Output the (x, y) coordinate of the center of the cell containing the given text.  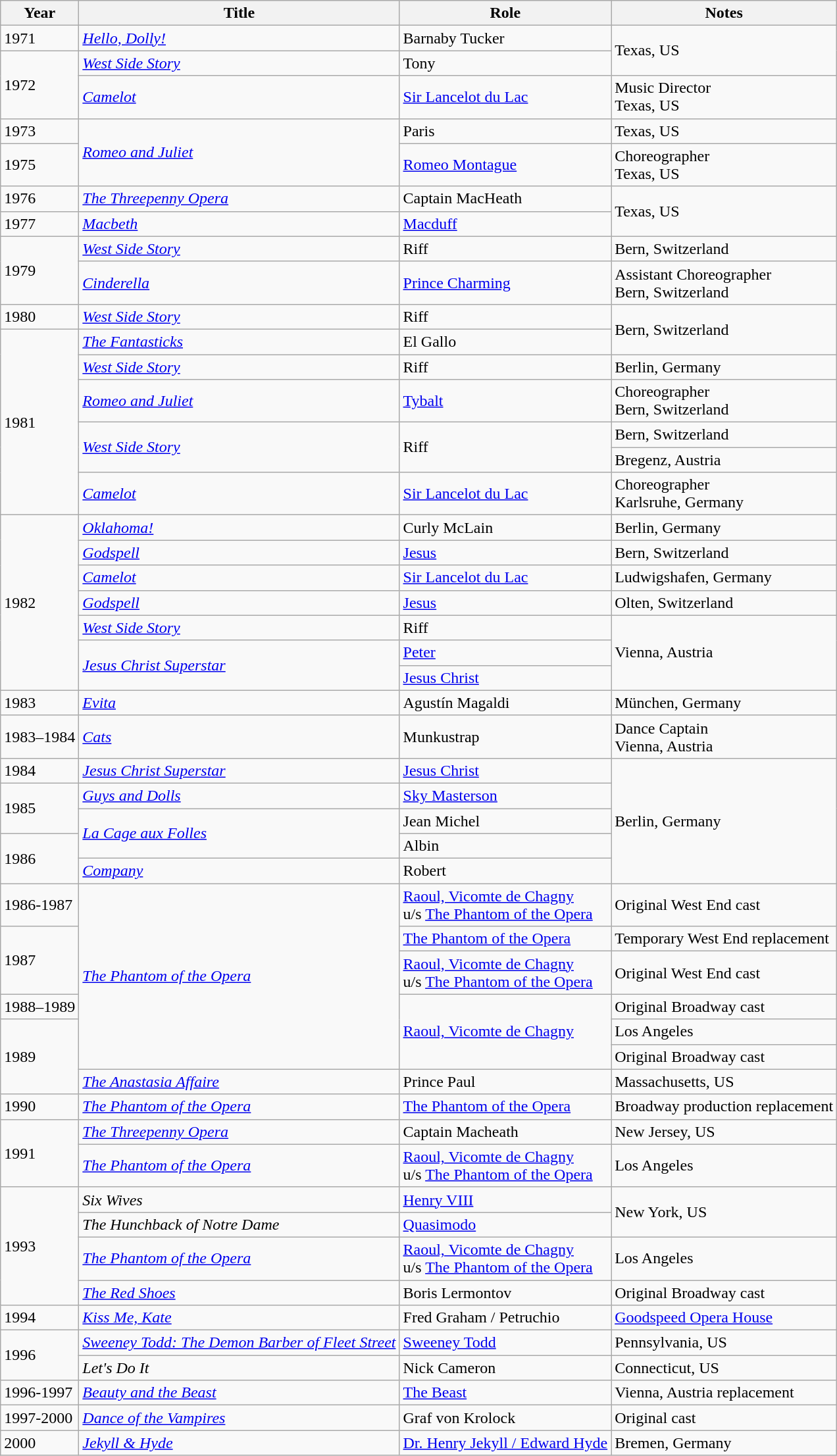
Connecticut, US (724, 1368)
Raoul, Vicomte de Chagny (505, 1032)
München, Germany (724, 703)
Captain Macheath (505, 1132)
New Jersey, US (724, 1132)
The Beast (505, 1393)
1988–1989 (39, 1007)
Macbeth (240, 224)
1990 (39, 1107)
Evita (240, 703)
Dr. Henry Jekyll / Edward Hyde (505, 1443)
1971 (39, 38)
Captain MacHeath (505, 199)
1986-1987 (39, 905)
Pennsylvania, US (724, 1343)
Tony (505, 63)
Boris Lermontov (505, 1293)
2000 (39, 1443)
Notes (724, 13)
Romeo Montague (505, 164)
Year (39, 13)
ChoreographerTexas, US (724, 164)
Six Wives (240, 1199)
1983–1984 (39, 737)
1972 (39, 84)
Jean Michel (505, 820)
Company (240, 871)
Beauty and the Beast (240, 1393)
1984 (39, 770)
1989 (39, 1057)
Vienna, Austria replacement (724, 1393)
1982 (39, 603)
Vienna, Austria (724, 653)
Kiss Me, Kate (240, 1318)
Bremen, Germany (724, 1443)
Goodspeed Opera House (724, 1318)
Hello, Dolly! (240, 38)
La Cage aux Folles (240, 833)
Broadway production replacement (724, 1107)
Temporary West End replacement (724, 939)
1985 (39, 808)
Cinderella (240, 283)
Dance CaptainVienna, Austria (724, 737)
1986 (39, 859)
Peter (505, 653)
Nick Cameron (505, 1368)
Original cast (724, 1418)
1987 (39, 961)
Sweeney Todd (505, 1343)
Agustín Magaldi (505, 703)
1996-1997 (39, 1393)
Massachusetts, US (724, 1082)
Role (505, 13)
The Fantasticks (240, 341)
1979 (39, 270)
Munkustrap (505, 737)
El Gallo (505, 341)
Barnaby Tucker (505, 38)
Bregenz, Austria (724, 460)
Sky Masterson (505, 795)
1973 (39, 131)
Fred Graham / Petruchio (505, 1318)
Olten, Switzerland (724, 603)
Prince Paul (505, 1082)
Jekyll & Hyde (240, 1443)
The Red Shoes (240, 1293)
Graf von Krolock (505, 1418)
Tybalt (505, 401)
Music DirectorTexas, US (724, 97)
1983 (39, 703)
1976 (39, 199)
1993 (39, 1246)
Sweeney Todd: The Demon Barber of Fleet Street (240, 1343)
Robert (505, 871)
The Anastasia Affaire (240, 1082)
Curly McLain (505, 528)
Title (240, 13)
ChoreographerBern, Switzerland (724, 401)
Henry VIII (505, 1199)
1975 (39, 164)
Dance of the Vampires (240, 1418)
Assistant ChoreographerBern, Switzerland (724, 283)
Cats (240, 737)
Ludwigshafen, Germany (724, 578)
1981 (39, 422)
Oklahoma! (240, 528)
Let's Do It (240, 1368)
1980 (39, 316)
1996 (39, 1355)
Paris (505, 131)
New York, US (724, 1212)
The Hunchback of Notre Dame (240, 1224)
Albin (505, 846)
1991 (39, 1153)
1997-2000 (39, 1418)
1977 (39, 224)
ChoreographerKarlsruhe, Germany (724, 493)
Guys and Dolls (240, 795)
Prince Charming (505, 283)
1994 (39, 1318)
Quasimodo (505, 1224)
Macduff (505, 224)
